Pinpoint the cell where the given text exists, returning its (X, Y) midpoint coordinate. 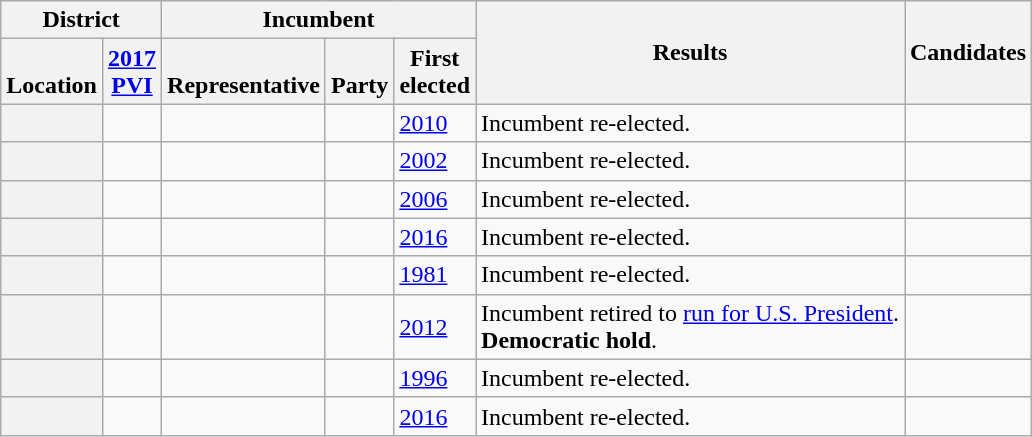
2006 (435, 199)
Results (690, 52)
2012 (435, 326)
Location (52, 72)
1996 (435, 378)
1981 (435, 275)
Incumbent (319, 20)
District (82, 20)
Firstelected (435, 72)
2002 (435, 161)
2010 (435, 123)
Candidates (968, 52)
Incumbent retired to run for U.S. President.Democratic hold. (690, 326)
Party (359, 72)
Representative (244, 72)
2017PVI (132, 72)
